Identify which cell holds the provided text, then report its (x, y) central coordinate. 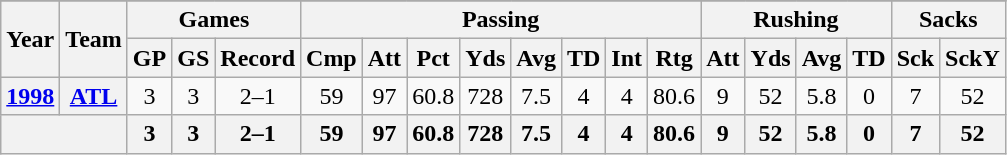
Rtg (674, 58)
Team (94, 39)
Rushing (796, 20)
GP (149, 58)
GS (194, 58)
Record (258, 58)
Sck (915, 58)
Passing (501, 20)
1998 (30, 96)
Cmp (332, 58)
Pct (434, 58)
Sacks (948, 20)
Games (214, 20)
Int (627, 58)
Year (30, 39)
ATL (94, 96)
SckY (973, 58)
